For the text-containing cell, return its midpoint in [x, y] coordinate format. 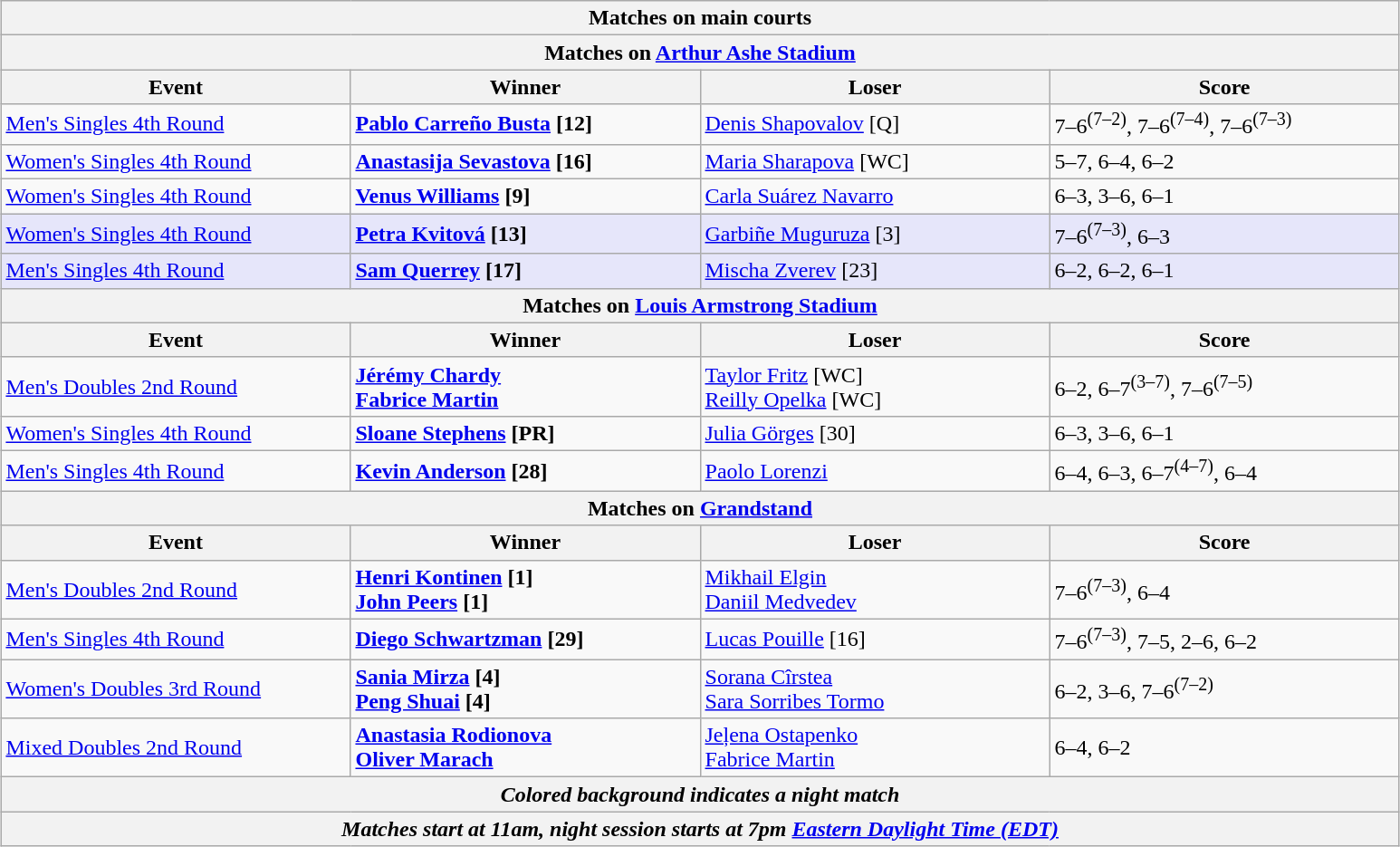
7–6(7–3), 6–3 [1224, 234]
Carla Suárez Navarro [875, 197]
Anastasija Sevastova [16] [525, 161]
Lucas Pouille [16] [875, 640]
Jeļena Ostapenko Fabrice Martin [875, 748]
Sloane Stephens [PR] [525, 433]
Sania Mirza [4] Peng Shuai [4] [525, 688]
Sorana Cîrstea Sara Sorribes Tormo [875, 688]
6–4, 6–3, 6–7(4–7), 6–4 [1224, 471]
Anastasia Rodionova Oliver Marach [525, 748]
6–4, 6–2 [1224, 748]
Paolo Lorenzi [875, 471]
Venus Williams [9] [525, 197]
Denis Shapovalov [Q] [875, 125]
Maria Sharapova [WC] [875, 161]
Mixed Doubles 2nd Round [176, 748]
Matches on Louis Armstrong Stadium [700, 305]
Mikhail Elgin Daniil Medvedev [875, 589]
Women's Doubles 3rd Round [176, 688]
Taylor Fritz [WC] Reilly Opelka [WC] [875, 386]
Matches on main courts [700, 18]
6–2, 6–7(3–7), 7–6(7–5) [1224, 386]
6–2, 3–6, 7–6(7–2) [1224, 688]
Pablo Carreño Busta [12] [525, 125]
7–6(7–3), 6–4 [1224, 589]
Sam Querrey [17] [525, 271]
5–7, 6–4, 6–2 [1224, 161]
Henri Kontinen [1] John Peers [1] [525, 589]
Matches on Grandstand [700, 508]
Garbiñe Muguruza [3] [875, 234]
Kevin Anderson [28] [525, 471]
Jérémy Chardy Fabrice Martin [525, 386]
7–6(7–2), 7–6(7–4), 7–6(7–3) [1224, 125]
7–6(7–3), 7–5, 2–6, 6–2 [1224, 640]
Petra Kvitová [13] [525, 234]
Matches start at 11am, night session starts at 7pm Eastern Daylight Time (EDT) [700, 829]
Diego Schwartzman [29] [525, 640]
Julia Görges [30] [875, 433]
Mischa Zverev [23] [875, 271]
Matches on Arthur Ashe Stadium [700, 53]
6–2, 6–2, 6–1 [1224, 271]
Colored background indicates a night match [700, 794]
